Return (x, y) of the center of cell containing provided text 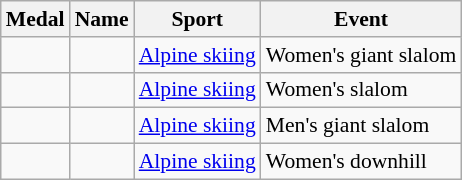
Event (362, 19)
Name (102, 19)
Sport (198, 19)
Women's slalom (362, 90)
Medal (36, 19)
Men's giant slalom (362, 126)
Women's giant slalom (362, 55)
Women's downhill (362, 162)
